Return [x, y] of the center of cell containing provided text 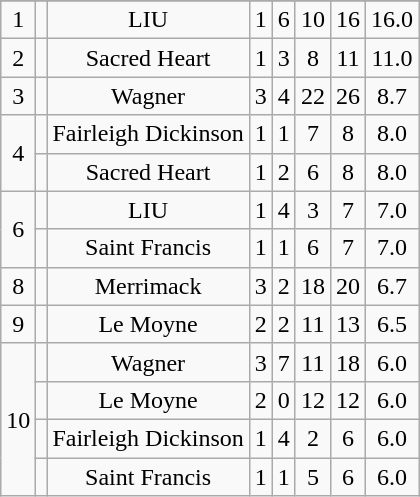
22 [312, 96]
5 [312, 477]
16 [348, 20]
6.5 [392, 324]
13 [348, 324]
11.0 [392, 58]
6.7 [392, 286]
0 [284, 400]
20 [348, 286]
9 [18, 324]
8.7 [392, 96]
Merrimack [148, 286]
16.0 [392, 20]
26 [348, 96]
